Determine the (X, Y) coordinate at the center of the cell enclosing the given text.  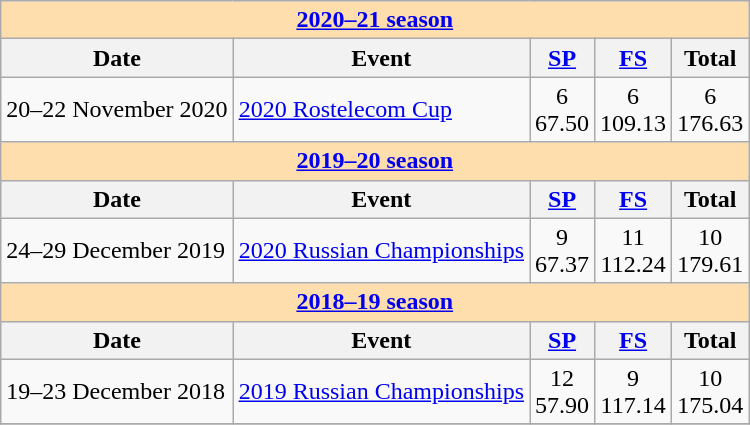
10 179.61 (710, 250)
2019–20 season (375, 161)
2018–19 season (375, 302)
20–22 November 2020 (117, 110)
6 67.50 (562, 110)
10 175.04 (710, 392)
2020–21 season (375, 20)
9 117.14 (634, 392)
24–29 December 2019 (117, 250)
12 57.90 (562, 392)
2020 Rostelecom Cup (381, 110)
9 67.37 (562, 250)
2019 Russian Championships (381, 392)
6 109.13 (634, 110)
11 112.24 (634, 250)
2020 Russian Championships (381, 250)
19–23 December 2018 (117, 392)
6 176.63 (710, 110)
